Determine the [x, y] coordinate at the center of the cell enclosing the given text.  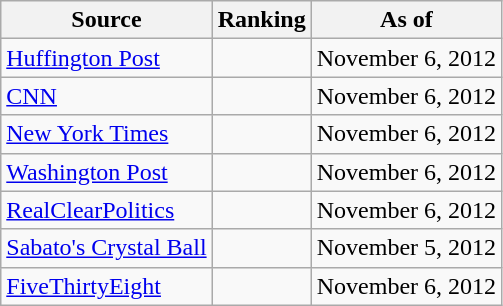
November 5, 2012 [406, 248]
Huffington Post [106, 58]
Washington Post [106, 172]
Sabato's Crystal Ball [106, 248]
CNN [106, 96]
As of [406, 20]
RealClearPolitics [106, 210]
Source [106, 20]
New York Times [106, 134]
Ranking [262, 20]
FiveThirtyEight [106, 286]
